Find where the given text appears and provide that cell's center as (x, y) coordinate. 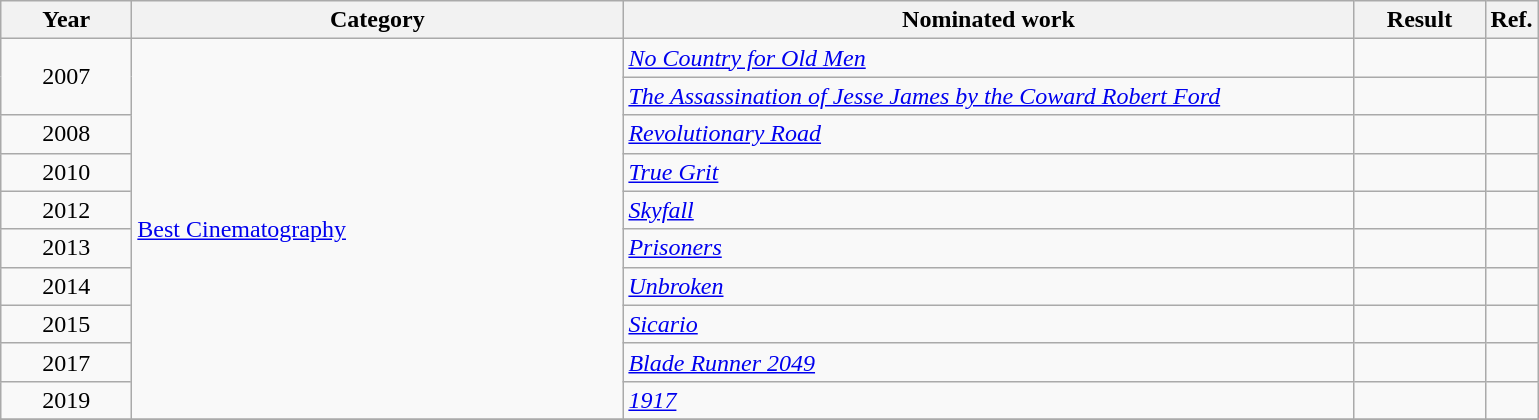
Best Cinematography (378, 230)
2015 (66, 324)
True Grit (988, 172)
2017 (66, 362)
Blade Runner 2049 (988, 362)
2008 (66, 134)
2007 (66, 77)
2012 (66, 210)
Unbroken (988, 286)
Nominated work (988, 20)
Category (378, 20)
2019 (66, 400)
Year (66, 20)
Result (1420, 20)
2014 (66, 286)
Skyfall (988, 210)
Revolutionary Road (988, 134)
Ref. (1512, 20)
Sicario (988, 324)
The Assassination of Jesse James by the Coward Robert Ford (988, 96)
2013 (66, 248)
No Country for Old Men (988, 58)
1917 (988, 400)
Prisoners (988, 248)
2010 (66, 172)
